Scan for the cell matching the given text and deliver its [X, Y] coordinate at center. 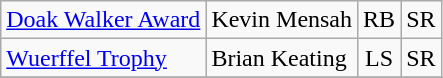
LS [380, 58]
Wuerffel Trophy [104, 58]
Doak Walker Award [104, 20]
Kevin Mensah [282, 20]
RB [380, 20]
Brian Keating [282, 58]
